Search for the cell housing the specified text and yield its [X, Y] center coordinate. 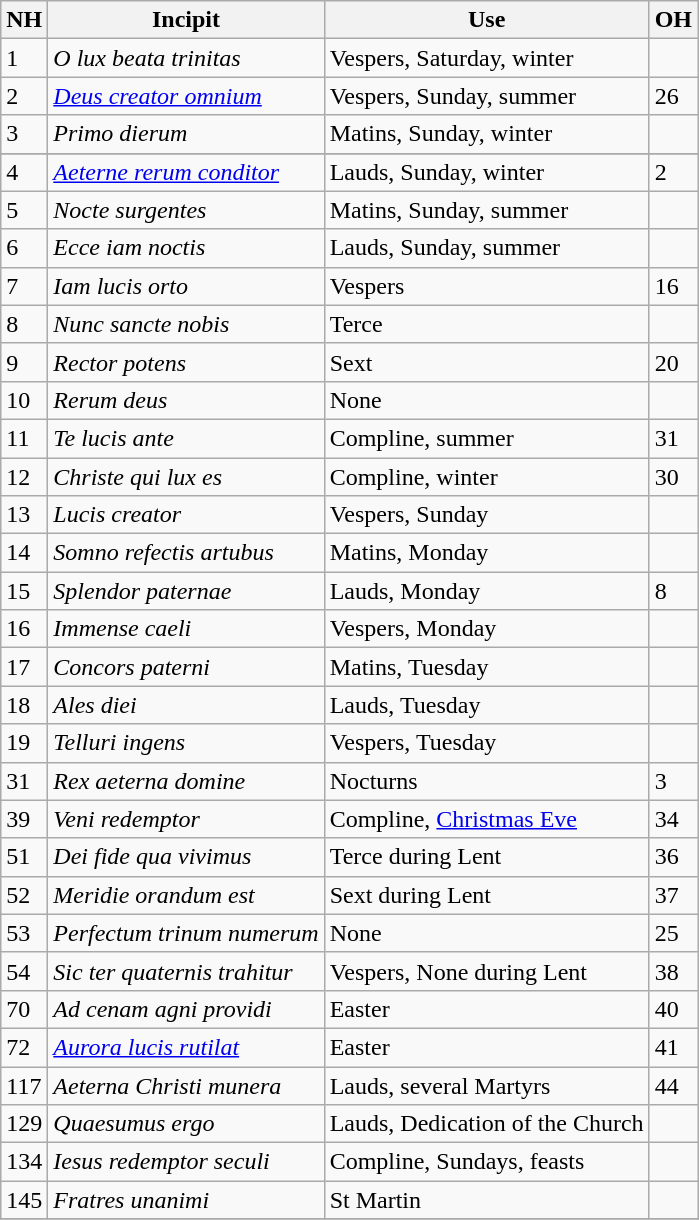
Splendor paternae [186, 591]
Deus creator omnium [186, 96]
Aurora lucis rutilat [186, 1047]
34 [673, 819]
Rector potens [186, 362]
Vespers [486, 286]
14 [24, 553]
72 [24, 1047]
Compline, summer [486, 438]
40 [673, 1009]
Primo dierum [186, 134]
129 [24, 1124]
70 [24, 1009]
Perfectum trinum numerum [186, 933]
Sext during Lent [486, 895]
Compline, Christmas Eve [486, 819]
Aeterna Christi munera [186, 1085]
Matins, Sunday, summer [486, 210]
Lucis creator [186, 515]
Telluri ingens [186, 743]
Vespers, Sunday, summer [486, 96]
Nocturns [486, 781]
Immense caeli [186, 629]
Veni redemptor [186, 819]
Matins, Tuesday [486, 667]
Nunc sancte nobis [186, 324]
O lux beata trinitas [186, 58]
Ecce iam noctis [186, 248]
Ad cenam agni providi [186, 1009]
9 [24, 362]
12 [24, 477]
41 [673, 1047]
Quaesumus ergo [186, 1124]
Dei fide qua vivimus [186, 857]
Christe qui lux es [186, 477]
Fratres unanimi [186, 1200]
134 [24, 1162]
4 [24, 172]
Lauds, Dedication of the Church [486, 1124]
Compline, Sundays, feasts [486, 1162]
Incipit [186, 20]
Vespers, None during Lent [486, 971]
15 [24, 591]
18 [24, 705]
Vespers, Monday [486, 629]
6 [24, 248]
Iesus redemptor seculi [186, 1162]
53 [24, 933]
11 [24, 438]
30 [673, 477]
Matins, Sunday, winter [486, 134]
Lauds, Sunday, summer [486, 248]
Matins, Monday [486, 553]
Nocte surgentes [186, 210]
Rerum deus [186, 400]
10 [24, 400]
38 [673, 971]
Terce during Lent [486, 857]
Terce [486, 324]
Lauds, Sunday, winter [486, 172]
OH [673, 20]
Use [486, 20]
Vespers, Sunday [486, 515]
Ales diei [186, 705]
Lauds, Tuesday [486, 705]
Aeterne rerum conditor [186, 172]
1 [24, 58]
39 [24, 819]
NH [24, 20]
Vespers, Saturday, winter [486, 58]
Sext [486, 362]
Concors paterni [186, 667]
Te lucis ante [186, 438]
Iam lucis orto [186, 286]
117 [24, 1085]
17 [24, 667]
Compline, winter [486, 477]
44 [673, 1085]
5 [24, 210]
Lauds, Monday [486, 591]
7 [24, 286]
52 [24, 895]
36 [673, 857]
Lauds, several Martyrs [486, 1085]
Rex aeterna domine [186, 781]
54 [24, 971]
Sic ter quaternis trahitur [186, 971]
20 [673, 362]
26 [673, 96]
Somno refectis artubus [186, 553]
51 [24, 857]
Vespers, Tuesday [486, 743]
13 [24, 515]
145 [24, 1200]
St Martin [486, 1200]
19 [24, 743]
Meridie orandum est [186, 895]
37 [673, 895]
25 [673, 933]
